Return [X, Y] of the center of cell containing provided text 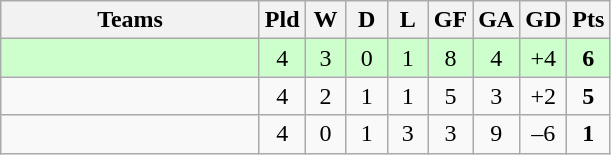
D [366, 20]
W [326, 20]
–6 [544, 134]
GD [544, 20]
2 [326, 96]
Pld [282, 20]
+2 [544, 96]
GA [496, 20]
Teams [130, 20]
+4 [544, 58]
9 [496, 134]
8 [450, 58]
L [408, 20]
Pts [588, 20]
6 [588, 58]
GF [450, 20]
